Return [x, y] of the center of cell containing provided text 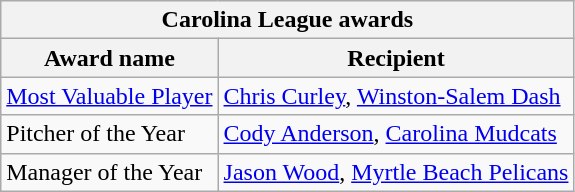
Manager of the Year [110, 172]
Carolina League awards [288, 20]
Recipient [396, 58]
Jason Wood, Myrtle Beach Pelicans [396, 172]
Pitcher of the Year [110, 134]
Award name [110, 58]
Cody Anderson, Carolina Mudcats [396, 134]
Most Valuable Player [110, 96]
Chris Curley, Winston-Salem Dash [396, 96]
